For the text-containing cell, return its midpoint in [X, Y] coordinate format. 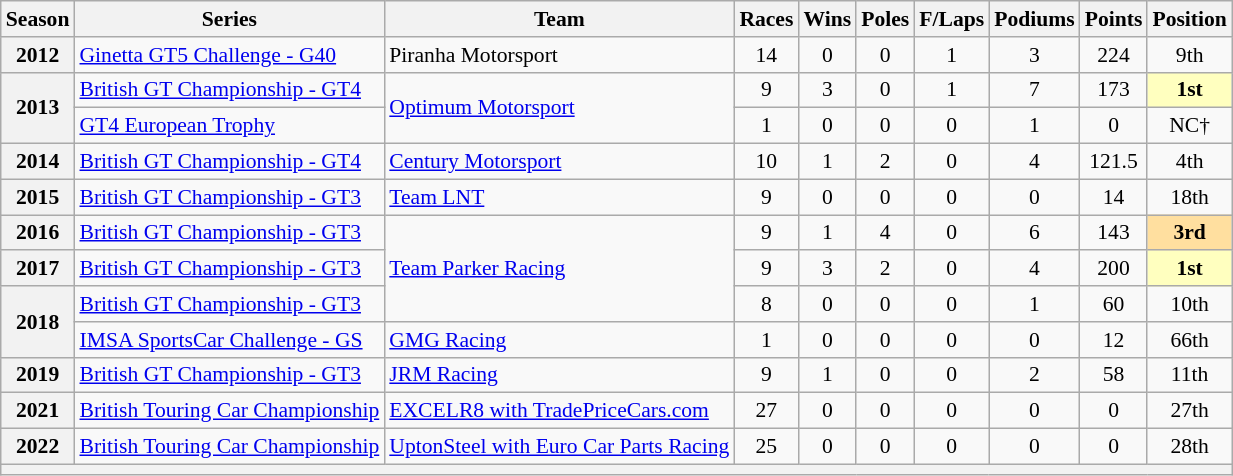
12 [1114, 340]
8 [766, 304]
Team Parker Racing [559, 268]
2014 [38, 162]
JRM Racing [559, 375]
Position [1189, 19]
Points [1114, 19]
3rd [1189, 233]
9th [1189, 55]
2018 [38, 322]
2017 [38, 269]
18th [1189, 197]
11th [1189, 375]
IMSA SportsCar Challenge - GS [229, 340]
2016 [38, 233]
6 [1034, 233]
Podiums [1034, 19]
Piranha Motorsport [559, 55]
7 [1034, 90]
121.5 [1114, 162]
Poles [885, 19]
Ginetta GT5 Challenge - G40 [229, 55]
GT4 European Trophy [229, 126]
27th [1189, 411]
2022 [38, 447]
2012 [38, 55]
60 [1114, 304]
EXCELR8 with TradePriceCars.com [559, 411]
173 [1114, 90]
143 [1114, 233]
2019 [38, 375]
UptonSteel with Euro Car Parts Racing [559, 447]
25 [766, 447]
Team [559, 19]
28th [1189, 447]
200 [1114, 269]
2021 [38, 411]
66th [1189, 340]
Team LNT [559, 197]
224 [1114, 55]
27 [766, 411]
GMG Racing [559, 340]
Season [38, 19]
2015 [38, 197]
Wins [827, 19]
2013 [38, 108]
10 [766, 162]
10th [1189, 304]
Series [229, 19]
Optimum Motorsport [559, 108]
Century Motorsport [559, 162]
4th [1189, 162]
Races [766, 19]
NC† [1189, 126]
58 [1114, 375]
F/Laps [952, 19]
